For the text-containing cell, return its midpoint in (X, Y) coordinate format. 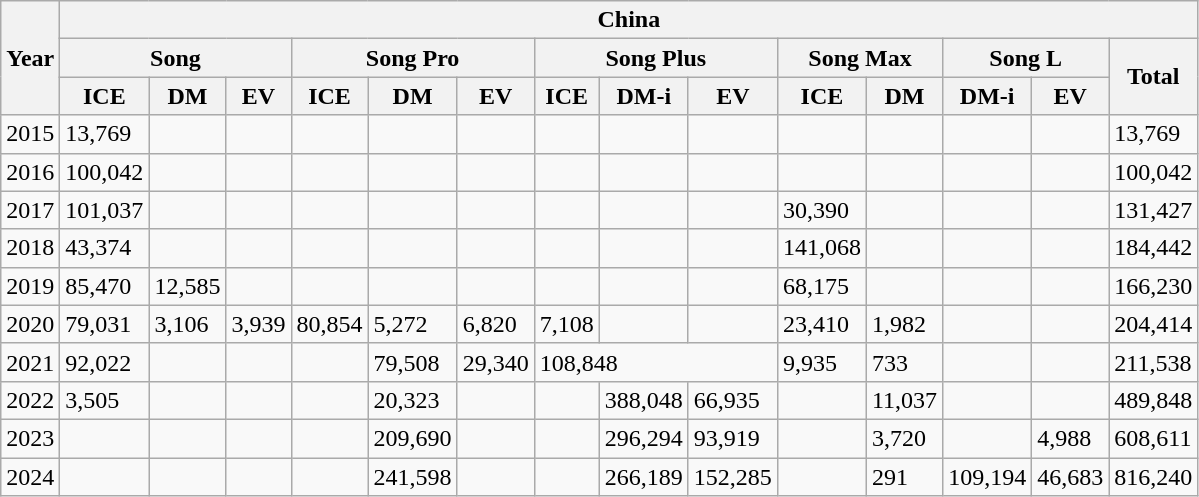
141,068 (822, 248)
7,108 (566, 324)
66,935 (732, 400)
2023 (30, 438)
1,982 (904, 324)
Total (1154, 77)
131,427 (1154, 210)
2017 (30, 210)
9,935 (822, 362)
109,194 (988, 477)
266,189 (644, 477)
23,410 (822, 324)
388,048 (644, 400)
166,230 (1154, 286)
608,611 (1154, 438)
68,175 (822, 286)
816,240 (1154, 477)
Song (176, 58)
296,294 (644, 438)
209,690 (412, 438)
3,720 (904, 438)
Song Pro (412, 58)
30,390 (822, 210)
46,683 (1070, 477)
2024 (30, 477)
80,854 (330, 324)
12,585 (188, 286)
20,323 (412, 400)
11,037 (904, 400)
6,820 (496, 324)
2015 (30, 134)
152,285 (732, 477)
2021 (30, 362)
211,538 (1154, 362)
3,939 (258, 324)
China (629, 20)
4,988 (1070, 438)
291 (904, 477)
3,505 (104, 400)
184,442 (1154, 248)
101,037 (104, 210)
2019 (30, 286)
2022 (30, 400)
5,272 (412, 324)
Song L (1026, 58)
Song Max (860, 58)
733 (904, 362)
93,919 (732, 438)
Song Plus (656, 58)
43,374 (104, 248)
489,848 (1154, 400)
Year (30, 58)
108,848 (656, 362)
3,106 (188, 324)
79,031 (104, 324)
29,340 (496, 362)
2016 (30, 172)
204,414 (1154, 324)
85,470 (104, 286)
2018 (30, 248)
241,598 (412, 477)
79,508 (412, 362)
92,022 (104, 362)
2020 (30, 324)
